From the cell containing the given text, extract its center point as (x, y) coordinate. 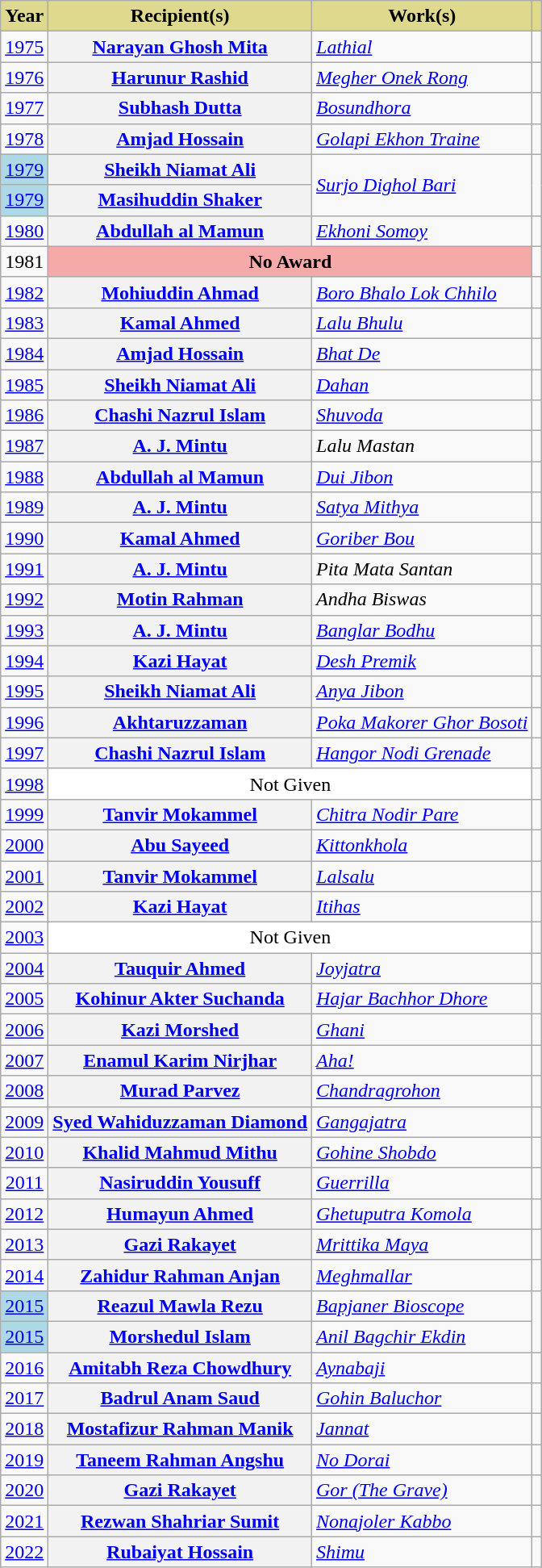
Enamul Karim Nirjhar (181, 1060)
1998 (24, 784)
1978 (24, 139)
Dui Jibon (423, 477)
Narayan Ghosh Mita (181, 47)
Ekhoni Somoy (423, 231)
2011 (24, 1183)
Gangajatra (423, 1122)
Guerrilla (423, 1183)
Desh Premik (423, 661)
Kittonkhola (423, 845)
2003 (24, 938)
1986 (24, 416)
Kohinur Akter Suchanda (181, 999)
Year (24, 16)
2009 (24, 1122)
Surjo Dighol Bari (423, 185)
Nasiruddin Yousuff (181, 1183)
1999 (24, 814)
Banglar Bodhu (423, 630)
Recipient(s) (181, 16)
Ghetuputra Komola (423, 1214)
Tauquir Ahmed (181, 968)
Satya Mithya (423, 508)
1975 (24, 47)
2005 (24, 999)
1997 (24, 753)
Akhtaruzzaman (181, 722)
Boro Bhalo Lok Chhilo (423, 292)
Bosundhora (423, 108)
Khalid Mahmud Mithu (181, 1152)
Gor (The Grave) (423, 1491)
2004 (24, 968)
Chitra Nodir Pare (423, 814)
Mohiuddin Ahmad (181, 292)
2022 (24, 1552)
Kazi Morshed (181, 1030)
Masihuddin Shaker (181, 200)
1989 (24, 508)
No Dorai (423, 1460)
2010 (24, 1152)
Anya Jibon (423, 692)
2018 (24, 1429)
1992 (24, 600)
Jannat (423, 1429)
Mrittika Maya (423, 1244)
Lalu Bhulu (423, 323)
2017 (24, 1399)
No Award (290, 261)
Subhash Dutta (181, 108)
Taneem Rahman Angshu (181, 1460)
2012 (24, 1214)
Lalsalu (423, 876)
2014 (24, 1275)
2007 (24, 1060)
Itihas (423, 907)
Mostafizur Rahman Manik (181, 1429)
Work(s) (423, 16)
Harunur Rashid (181, 77)
Goriber Bou (423, 538)
2008 (24, 1091)
2020 (24, 1491)
1983 (24, 323)
Chandragrohon (423, 1091)
2016 (24, 1368)
2013 (24, 1244)
1984 (24, 353)
Bapjaner Bioscope (423, 1306)
Gohine Shobdo (423, 1152)
Motin Rahman (181, 600)
2006 (24, 1030)
1995 (24, 692)
Shimu (423, 1552)
Hajar Bachhor Dhore (423, 999)
Badrul Anam Saud (181, 1399)
1976 (24, 77)
Zahidur Rahman Anjan (181, 1275)
2000 (24, 845)
2001 (24, 876)
Golapi Ekhon Traine (423, 139)
1987 (24, 446)
Rezwan Shahriar Sumit (181, 1521)
2002 (24, 907)
1985 (24, 385)
Bhat De (423, 353)
Aha! (423, 1060)
Lalu Mastan (423, 446)
1981 (24, 261)
Abu Sayeed (181, 845)
Meghmallar (423, 1275)
Reazul Mawla Rezu (181, 1306)
1982 (24, 292)
Poka Makorer Ghor Bosoti (423, 722)
Aynabaji (423, 1368)
1980 (24, 231)
Nonajoler Kabbo (423, 1521)
Lathial (423, 47)
1988 (24, 477)
Megher Onek Rong (423, 77)
Murad Parvez (181, 1091)
1993 (24, 630)
1996 (24, 722)
Hangor Nodi Grenade (423, 753)
1990 (24, 538)
Dahan (423, 385)
2021 (24, 1521)
Shuvoda (423, 416)
Morshedul Islam (181, 1336)
1977 (24, 108)
Joyjatra (423, 968)
Andha Biswas (423, 600)
2019 (24, 1460)
Gohin Baluchor (423, 1399)
Amitabh Reza Chowdhury (181, 1368)
1994 (24, 661)
Ghani (423, 1030)
Humayun Ahmed (181, 1214)
Syed Wahiduzzaman Diamond (181, 1122)
Pita Mata Santan (423, 569)
1991 (24, 569)
Rubaiyat Hossain (181, 1552)
Anil Bagchir Ekdin (423, 1336)
